From the cell containing the given text, extract its center point as (X, Y) coordinate. 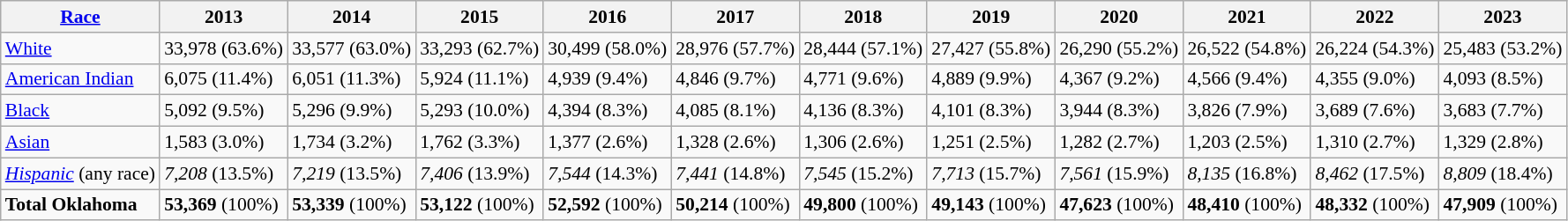
48,410 (100%) (1247, 205)
47,909 (100%) (1503, 205)
2019 (991, 17)
8,809 (18.4%) (1503, 173)
1,203 (2.5%) (1247, 143)
2020 (1118, 17)
50,214 (100%) (735, 205)
53,339 (100%) (351, 205)
2013 (224, 17)
3,944 (8.3%) (1118, 111)
4,355 (9.0%) (1374, 79)
47,623 (100%) (1118, 205)
5,924 (11.1%) (480, 79)
26,522 (54.8%) (1247, 48)
Race (80, 17)
6,075 (11.4%) (224, 79)
4,566 (9.4%) (1247, 79)
2022 (1374, 17)
Black (80, 111)
2021 (1247, 17)
8,135 (16.8%) (1247, 173)
5,293 (10.0%) (480, 111)
5,092 (9.5%) (224, 111)
7,544 (14.3%) (607, 173)
4,889 (9.9%) (991, 79)
4,771 (9.6%) (862, 79)
3,683 (7.7%) (1503, 111)
33,293 (62.7%) (480, 48)
2017 (735, 17)
3,689 (7.6%) (1374, 111)
27,427 (55.8%) (991, 48)
4,394 (8.3%) (607, 111)
Hispanic (any race) (80, 173)
53,122 (100%) (480, 205)
1,377 (2.6%) (607, 143)
1,328 (2.6%) (735, 143)
4,846 (9.7%) (735, 79)
5,296 (9.9%) (351, 111)
4,136 (8.3%) (862, 111)
8,462 (17.5%) (1374, 173)
25,483 (53.2%) (1503, 48)
1,583 (3.0%) (224, 143)
Total Oklahoma (80, 205)
33,577 (63.0%) (351, 48)
7,208 (13.5%) (224, 173)
7,713 (15.7%) (991, 173)
2018 (862, 17)
7,441 (14.8%) (735, 173)
49,143 (100%) (991, 205)
1,251 (2.5%) (991, 143)
49,800 (100%) (862, 205)
26,224 (54.3%) (1374, 48)
4,939 (9.4%) (607, 79)
White (80, 48)
30,499 (58.0%) (607, 48)
2016 (607, 17)
1,310 (2.7%) (1374, 143)
7,219 (13.5%) (351, 173)
2023 (1503, 17)
48,332 (100%) (1374, 205)
7,545 (15.2%) (862, 173)
52,592 (100%) (607, 205)
1,282 (2.7%) (1118, 143)
4,085 (8.1%) (735, 111)
American Indian (80, 79)
6,051 (11.3%) (351, 79)
4,093 (8.5%) (1503, 79)
53,369 (100%) (224, 205)
4,367 (9.2%) (1118, 79)
7,561 (15.9%) (1118, 173)
1,306 (2.6%) (862, 143)
33,978 (63.6%) (224, 48)
Asian (80, 143)
28,444 (57.1%) (862, 48)
1,734 (3.2%) (351, 143)
3,826 (7.9%) (1247, 111)
2015 (480, 17)
1,329 (2.8%) (1503, 143)
4,101 (8.3%) (991, 111)
26,290 (55.2%) (1118, 48)
2014 (351, 17)
28,976 (57.7%) (735, 48)
1,762 (3.3%) (480, 143)
7,406 (13.9%) (480, 173)
